Locate the cell with the specified text and output its (x, y) center coordinate. 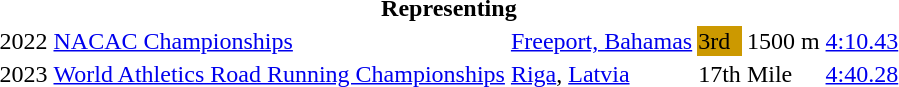
Freeport, Bahamas (601, 41)
1500 m (783, 41)
3rd (720, 41)
NACAC Championships (279, 41)
